Detect which cell encompasses the target text, then output its (X, Y) center coordinate. 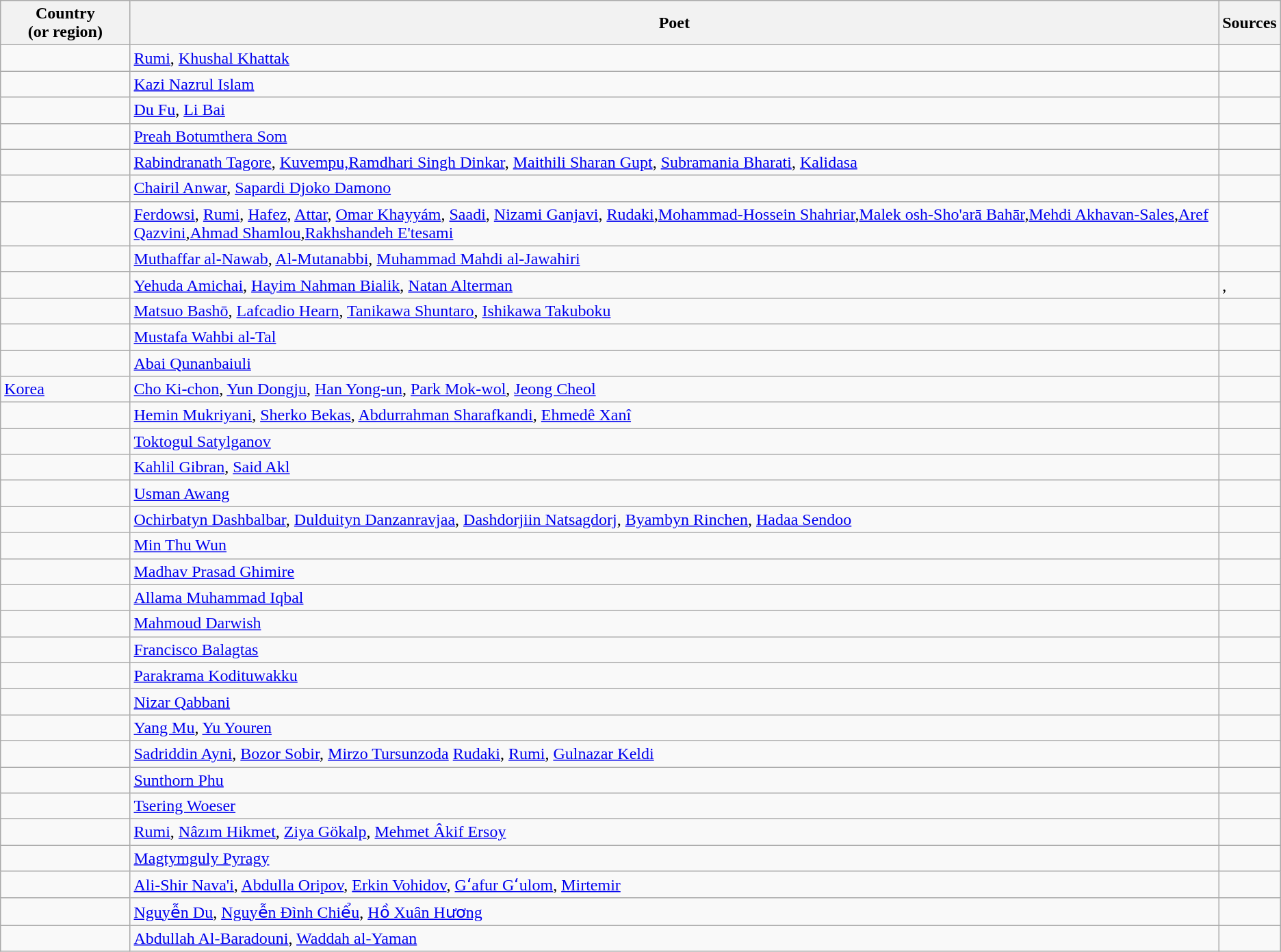
Parakrama Kodituwakku (675, 676)
Hemin Mukriyani, Sherko Bekas, Abdurrahman Sharafkandi, Ehmedê Xanî (675, 415)
Tsering Woeser (675, 806)
Muthaffar al-Nawab, Al-Mutanabbi, Muhammad Mahdi al-Jawahiri (675, 259)
Poet (675, 23)
Kazi Nazrul Islam (675, 84)
Sadriddin Ayni, Bozor Sobir, Mirzo Tursunzoda Rudaki, Rumi, Gulnazar Keldi (675, 754)
Mahmoud Darwish (675, 623)
Ali-Shir Nava'i, Abdulla Oripov, Erkin Vohidov, Gʻafur Gʻulom, Mirtemir (675, 885)
Min Thu Wun (675, 545)
Cho Ki-chon, Yun Dongju, Han Yong-un, Park Mok-wol, Jeong Cheol (675, 389)
Usman Awang (675, 493)
Du Fu, Li Bai (675, 110)
Nizar Qabbani (675, 702)
Yehuda Amichai, Hayim Nahman Bialik, Natan Alterman (675, 285)
Yang Mu, Yu Youren (675, 728)
Abai Qunanbaiuli (675, 363)
, (1250, 285)
Abdullah Al-Baradouni, Waddah al-Yaman (675, 938)
Madhav Prasad Ghimire (675, 571)
Mustafa Wahbi al-Tal (675, 337)
Sources (1250, 23)
Toktogul Satylganov (675, 441)
Kahlil Gibran, Said Akl (675, 467)
Preah Botumthera Som (675, 136)
Sunthorn Phu (675, 780)
Francisco Balagtas (675, 649)
Rabindranath Tagore, Kuvempu,Ramdhari Singh Dinkar, Maithili Sharan Gupt, Subramania Bharati, Kalidasa (675, 162)
Nguyễn Du, Nguyễn Đình Chiểu, Hồ Xuân Hương (675, 912)
Magtymguly Pyragy (675, 858)
Chairil Anwar, Sapardi Djoko Damono (675, 188)
Rumi, Nâzım Hikmet, Ziya Gökalp, Mehmet Âkif Ersoy (675, 832)
Korea (66, 389)
Ochirbatyn Dashbalbar, Dulduityn Danzanravjaa, Dashdorjiin Natsagdorj, Byambyn Rinchen, Hadaa Sendoo (675, 519)
Country (or region) (66, 23)
Allama Muhammad Iqbal (675, 597)
Matsuo Bashō, Lafcadio Hearn, Tanikawa Shuntaro, Ishikawa Takuboku (675, 311)
Rumi, Khushal Khattak (675, 58)
